Scan for the cell matching the given text and deliver its (X, Y) coordinate at center. 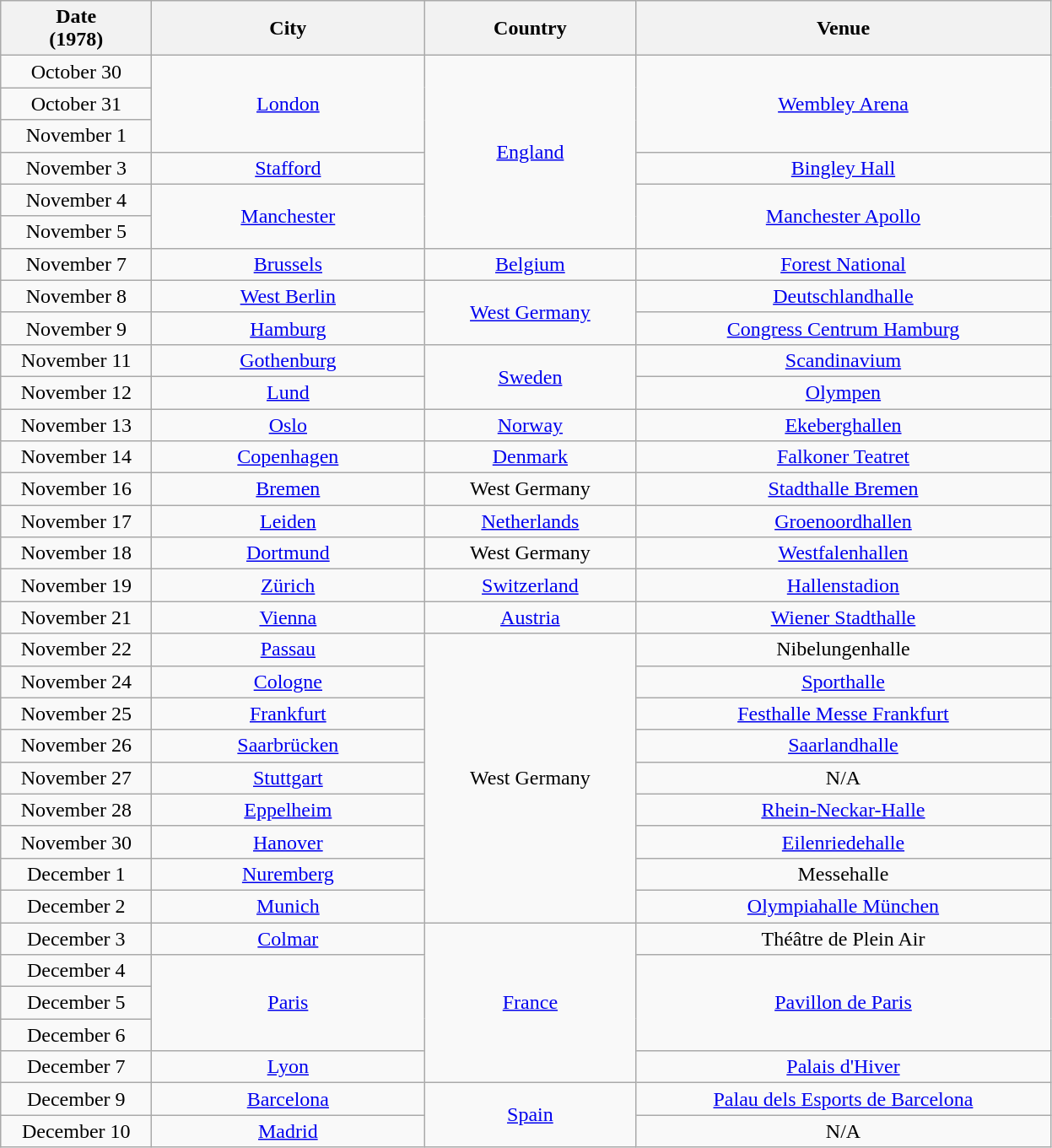
November 8 (76, 296)
December 5 (76, 1003)
Palau dels Esports de Barcelona (844, 1099)
December 3 (76, 939)
Oslo (289, 424)
November 4 (76, 200)
Madrid (289, 1131)
December 6 (76, 1035)
Spain (530, 1115)
Belgium (530, 264)
Paris (289, 1003)
October 30 (76, 72)
Zürich (289, 585)
November 26 (76, 746)
November 17 (76, 521)
Manchester (289, 216)
Eppelheim (289, 810)
December 4 (76, 971)
Venue (844, 29)
Olympiahalle München (844, 906)
November 28 (76, 810)
Bingley Hall (844, 168)
Gothenburg (289, 360)
November 1 (76, 136)
Congress Centrum Hamburg (844, 328)
December 1 (76, 874)
City (289, 29)
Stafford (289, 168)
November 16 (76, 489)
Nuremberg (289, 874)
November 25 (76, 714)
Frankfurt (289, 714)
Cologne (289, 682)
Brussels (289, 264)
Sweden (530, 376)
December 2 (76, 906)
Hanover (289, 842)
Rhein-Neckar-Halle (844, 810)
November 5 (76, 232)
Austria (530, 617)
November 19 (76, 585)
November 9 (76, 328)
Hamburg (289, 328)
Norway (530, 424)
Stadthalle Bremen (844, 489)
Netherlands (530, 521)
Forest National (844, 264)
Munich (289, 906)
Lund (289, 392)
England (530, 152)
Scandinavium (844, 360)
Saarlandhalle (844, 746)
France (530, 1003)
Bremen (289, 489)
November 12 (76, 392)
November 22 (76, 649)
Festhalle Messe Frankfurt (844, 714)
Sporthalle (844, 682)
London (289, 104)
December 9 (76, 1099)
Leiden (289, 521)
Saarbrücken (289, 746)
November 24 (76, 682)
November 27 (76, 778)
October 31 (76, 104)
November 21 (76, 617)
November 11 (76, 360)
Barcelona (289, 1099)
Hallenstadion (844, 585)
Olympen (844, 392)
West Berlin (289, 296)
Denmark (530, 457)
November 7 (76, 264)
Passau (289, 649)
Vienna (289, 617)
November 30 (76, 842)
November 14 (76, 457)
Palais d'Hiver (844, 1067)
Ekeberghallen (844, 424)
December 7 (76, 1067)
Copenhagen (289, 457)
Dortmund (289, 553)
Date(1978) (76, 29)
Westfalenhallen (844, 553)
December 10 (76, 1131)
Manchester Apollo (844, 216)
Country (530, 29)
Nibelungenhalle (844, 649)
November 13 (76, 424)
Pavillon de Paris (844, 1003)
November 18 (76, 553)
Colmar (289, 939)
Deutschlandhalle (844, 296)
Messehalle (844, 874)
Eilenriedehalle (844, 842)
Wiener Stadthalle (844, 617)
Switzerland (530, 585)
Groenoordhallen (844, 521)
Wembley Arena (844, 104)
Théâtre de Plein Air (844, 939)
Falkoner Teatret (844, 457)
Lyon (289, 1067)
November 3 (76, 168)
Stuttgart (289, 778)
